Search for the cell housing the specified text and yield its (X, Y) center coordinate. 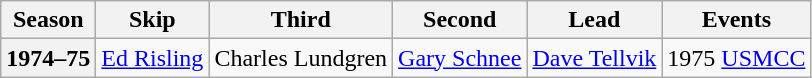
Skip (152, 20)
Gary Schnee (460, 58)
Ed Risling (152, 58)
1975 USMCC (736, 58)
Dave Tellvik (594, 58)
Charles Lundgren (301, 58)
Third (301, 20)
1974–75 (48, 58)
Second (460, 20)
Season (48, 20)
Lead (594, 20)
Events (736, 20)
